Output the [x, y] coordinate of the center of the cell containing the given text.  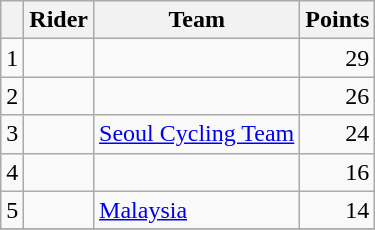
3 [12, 134]
Malaysia [197, 210]
Seoul Cycling Team [197, 134]
Points [338, 20]
2 [12, 96]
16 [338, 172]
Rider [59, 20]
26 [338, 96]
14 [338, 210]
5 [12, 210]
29 [338, 58]
4 [12, 172]
1 [12, 58]
24 [338, 134]
Team [197, 20]
